Scan for the cell matching the given text and deliver its [X, Y] coordinate at center. 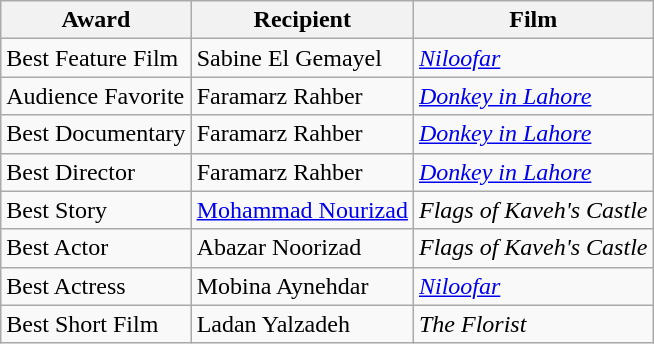
Sabine El Gemayel [302, 58]
Best Actor [96, 248]
Abazar Noorizad [302, 248]
Film [533, 20]
Mobina Aynehdar [302, 286]
Mohammad Nourizad [302, 210]
Recipient [302, 20]
Best Short Film [96, 324]
Best Actress [96, 286]
The Florist [533, 324]
Best Director [96, 172]
Best Story [96, 210]
Award [96, 20]
Best Documentary [96, 134]
Audience Favorite [96, 96]
Ladan Yalzadeh [302, 324]
Best Feature Film [96, 58]
